For the text-containing cell, return its midpoint in (x, y) coordinate format. 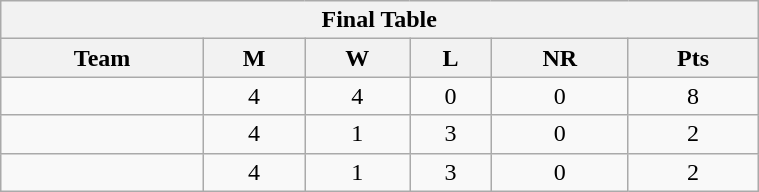
L (450, 58)
W (358, 58)
Team (102, 58)
Final Table (380, 20)
Pts (692, 58)
M (254, 58)
NR (560, 58)
8 (692, 96)
